Identify which cell holds the provided text, then report its [X, Y] central coordinate. 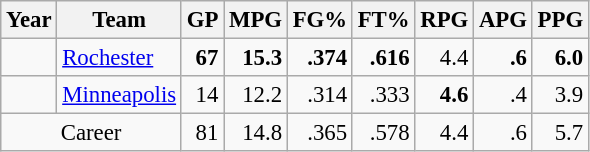
4.6 [444, 95]
3.9 [560, 95]
.578 [384, 133]
FT% [384, 20]
67 [202, 58]
15.3 [256, 58]
Minneapolis [119, 95]
81 [202, 133]
6.0 [560, 58]
12.2 [256, 95]
.365 [320, 133]
Career [92, 133]
14 [202, 95]
.4 [504, 95]
14.8 [256, 133]
Year [29, 20]
.374 [320, 58]
PPG [560, 20]
MPG [256, 20]
.314 [320, 95]
RPG [444, 20]
Team [119, 20]
GP [202, 20]
APG [504, 20]
FG% [320, 20]
Rochester [119, 58]
.616 [384, 58]
5.7 [560, 133]
.333 [384, 95]
